Return (X, Y) of the center of cell containing provided text 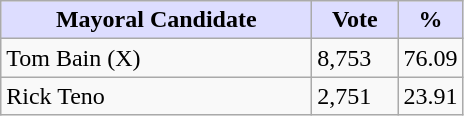
Vote (355, 20)
Tom Bain (X) (156, 58)
8,753 (355, 58)
Rick Teno (156, 96)
76.09 (430, 58)
2,751 (355, 96)
Mayoral Candidate (156, 20)
% (430, 20)
23.91 (430, 96)
